Extract the (x, y) coordinate from the center of the cell holding the provided text.  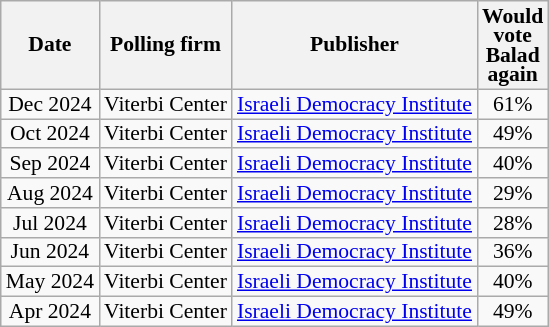
28% (512, 223)
Aug 2024 (50, 193)
Apr 2024 (50, 312)
Jun 2024 (50, 252)
Date (50, 45)
Polling firm (166, 45)
Oct 2024 (50, 134)
61% (512, 104)
Publisher (354, 45)
Jul 2024 (50, 223)
Dec 2024 (50, 104)
36% (512, 252)
May 2024 (50, 282)
Sep 2024 (50, 164)
29% (512, 193)
WouldvoteBaladagain (512, 45)
